Return the (x, y) coordinate for the center point of the cell that contains the specified text.  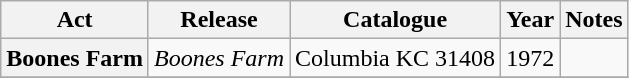
Release (218, 20)
Catalogue (396, 20)
Year (530, 20)
Columbia KC 31408 (396, 58)
Act (75, 20)
1972 (530, 58)
Notes (594, 20)
